Return [x, y] of the center of cell containing provided text 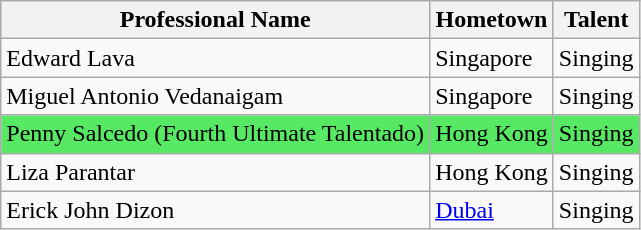
Dubai [492, 210]
Miguel Antonio Vedanaigam [216, 96]
Erick John Dizon [216, 210]
Liza Parantar [216, 172]
Penny Salcedo (Fourth Ultimate Talentado) [216, 134]
Edward Lava [216, 58]
Hometown [492, 20]
Professional Name [216, 20]
Talent [596, 20]
